Identify which cell holds the provided text, then report its (X, Y) central coordinate. 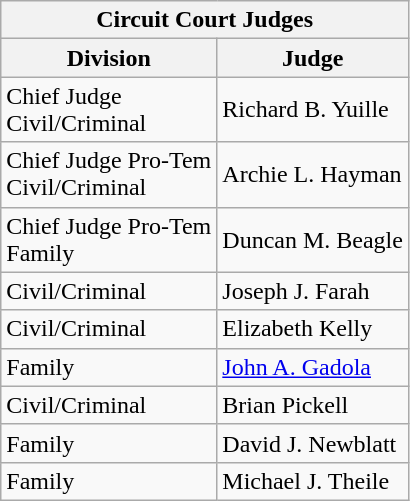
Duncan M. Beagle (313, 240)
John A. Gadola (313, 367)
Elizabeth Kelly (313, 329)
Chief Judge Pro-Tem Civil/Criminal (109, 174)
Brian Pickell (313, 405)
Chief Judge Pro-Tem Family (109, 240)
Circuit Court Judges (205, 20)
Chief JudgeCivil/Criminal (109, 110)
Richard B. Yuille (313, 110)
Joseph J. Farah (313, 291)
Division (109, 58)
Judge (313, 58)
David J. Newblatt (313, 443)
Archie L. Hayman (313, 174)
Michael J. Theile (313, 481)
